Search for the cell housing the specified text and yield its [X, Y] center coordinate. 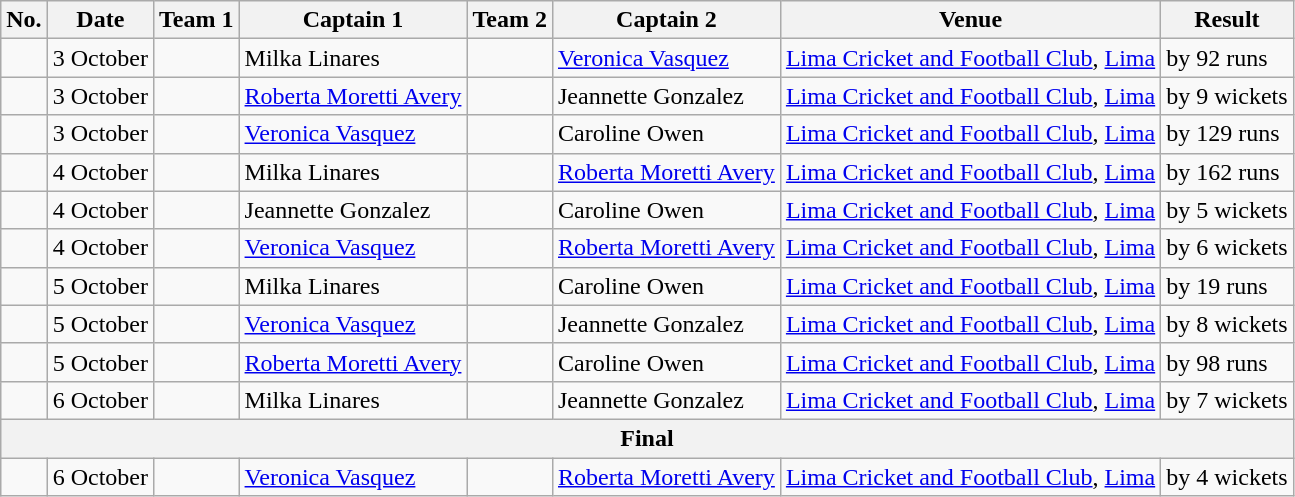
Team 1 [197, 20]
by 162 runs [1227, 172]
by 6 wickets [1227, 248]
Captain 1 [353, 20]
No. [24, 20]
Date [100, 20]
by 98 runs [1227, 362]
by 92 runs [1227, 58]
by 4 wickets [1227, 477]
by 9 wickets [1227, 96]
Team 2 [510, 20]
by 7 wickets [1227, 400]
by 5 wickets [1227, 210]
Final [647, 438]
Captain 2 [666, 20]
by 8 wickets [1227, 324]
Venue [970, 20]
by 19 runs [1227, 286]
by 129 runs [1227, 134]
Result [1227, 20]
